Return the [x, y] coordinate for the center point of the cell that contains the specified text.  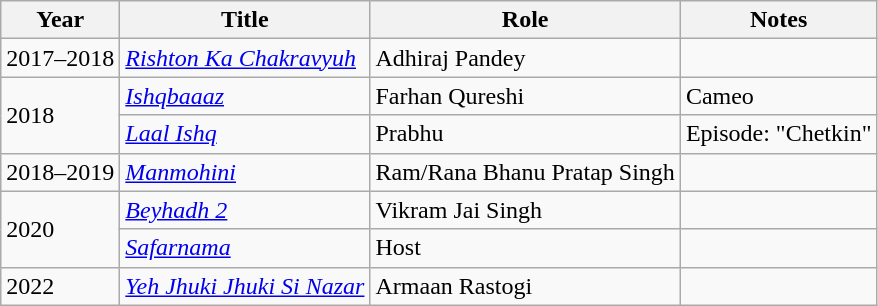
Prabhu [525, 134]
Ram/Rana Bhanu Pratap Singh [525, 172]
2020 [60, 229]
Role [525, 20]
Beyhadh 2 [245, 210]
Vikram Jai Singh [525, 210]
Rishton Ka Chakravyuh [245, 58]
Notes [778, 20]
Ishqbaaaz [245, 96]
Manmohini [245, 172]
Farhan Qureshi [525, 96]
2022 [60, 286]
Host [525, 248]
Year [60, 20]
Yeh Jhuki Jhuki Si Nazar [245, 286]
2018–2019 [60, 172]
Title [245, 20]
2018 [60, 115]
Laal Ishq [245, 134]
2017–2018 [60, 58]
Adhiraj Pandey [525, 58]
Armaan Rastogi [525, 286]
Safarnama [245, 248]
Cameo [778, 96]
Episode: "Chetkin" [778, 134]
